Capture the cell that displays the provided text and extract its (X, Y) central coordinate. 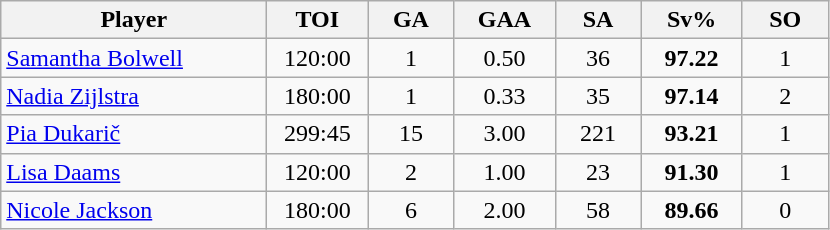
Nadia Zijlstra (134, 96)
Player (134, 20)
91.30 (692, 172)
2.00 (504, 210)
Sv% (692, 20)
23 (598, 172)
SA (598, 20)
36 (598, 58)
SO (785, 20)
89.66 (692, 210)
0.33 (504, 96)
3.00 (504, 134)
GA (411, 20)
6 (411, 210)
Pia Dukarič (134, 134)
35 (598, 96)
Samantha Bolwell (134, 58)
221 (598, 134)
58 (598, 210)
0.50 (504, 58)
0 (785, 210)
GAA (504, 20)
TOI (318, 20)
Nicole Jackson (134, 210)
15 (411, 134)
299:45 (318, 134)
Lisa Daams (134, 172)
97.22 (692, 58)
93.21 (692, 134)
1.00 (504, 172)
97.14 (692, 96)
